Identify which cell holds the provided text, then report its (X, Y) central coordinate. 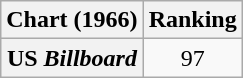
97 (192, 58)
Ranking (192, 20)
Chart (1966) (72, 20)
US Billboard (72, 58)
